Determine the [X, Y] coordinate at the center of the cell enclosing the given text.  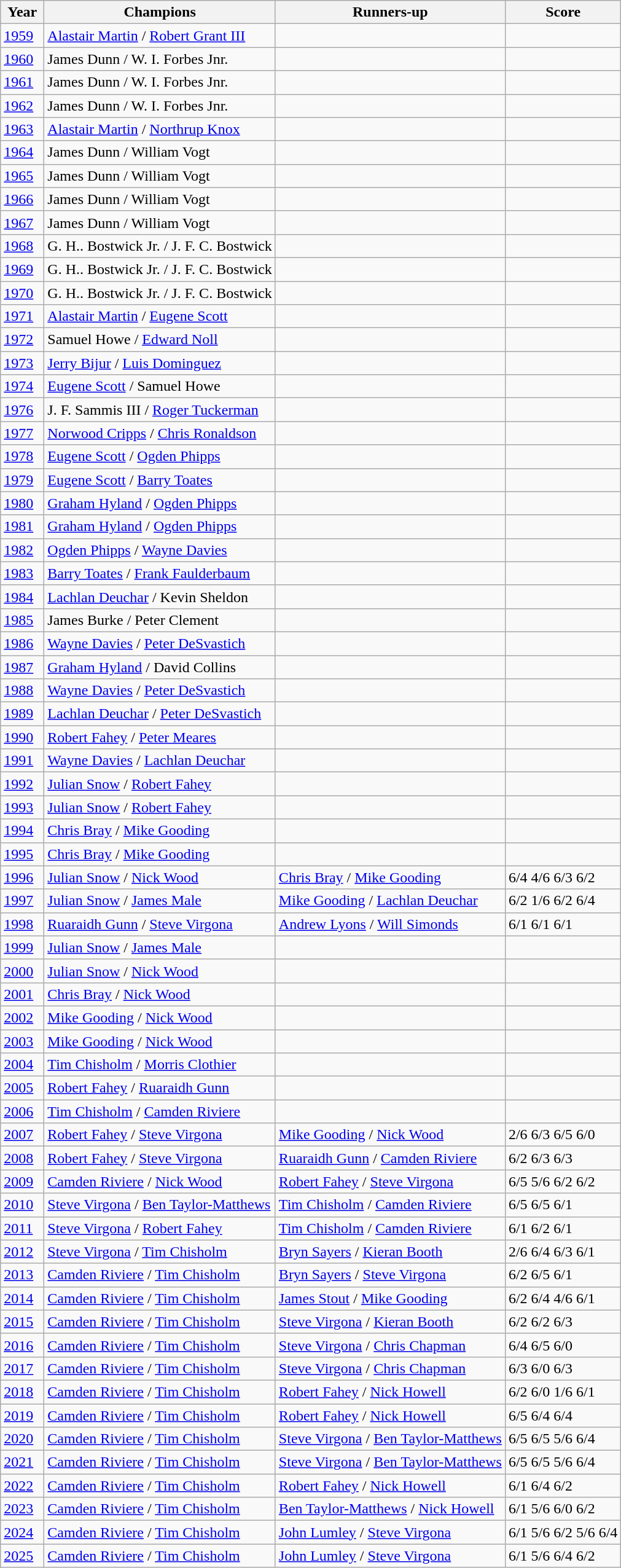
1985 [22, 620]
6/2 6/5 6/1 [563, 1275]
2008 [22, 1158]
Norwood Cripps / Chris Ronaldson [160, 433]
2025 [22, 1556]
2003 [22, 1041]
Eugene Scott / Barry Toates [160, 480]
1993 [22, 807]
2022 [22, 1486]
2005 [22, 1088]
1973 [22, 363]
Jerry Bijur / Luis Dominguez [160, 363]
1999 [22, 947]
2013 [22, 1275]
6/2 1/6 6/2 6/4 [563, 901]
1966 [22, 199]
2011 [22, 1228]
6/2 6/0 1/6 6/1 [563, 1392]
2015 [22, 1322]
6/1 5/6 6/2 5/6 6/4 [563, 1532]
1977 [22, 433]
1960 [22, 59]
1979 [22, 480]
1989 [22, 714]
Bryn Sayers / Kieran Booth [390, 1252]
1968 [22, 246]
Alastair Martin / Eugene Scott [160, 316]
Champions [160, 12]
Year [22, 12]
6/5 6/5 6/1 [563, 1205]
2002 [22, 1017]
2/6 6/3 6/5 6/0 [563, 1135]
2017 [22, 1368]
6/5 5/6 6/2 6/2 [563, 1182]
Score [563, 12]
6/5 6/4 6/4 [563, 1415]
Eugene Scott / Samuel Howe [160, 386]
1974 [22, 386]
Robert Fahey / Peter Meares [160, 737]
2016 [22, 1345]
Runners-up [390, 12]
James Burke / Peter Clement [160, 620]
2019 [22, 1415]
1984 [22, 597]
Steve Virgona / Kieran Booth [390, 1322]
1962 [22, 106]
6/1 6/1 6/1 [563, 924]
6/1 6/2 6/1 [563, 1228]
1998 [22, 924]
2021 [22, 1462]
6/2 6/4 4/6 6/1 [563, 1298]
6/2 6/2 6/3 [563, 1322]
Ruaraidh Gunn / Camden Riviere [390, 1158]
1976 [22, 410]
1972 [22, 340]
6/1 6/4 6/2 [563, 1486]
1959 [22, 36]
Tim Chisholm / Morris Clothier [160, 1065]
1981 [22, 527]
2012 [22, 1252]
2/6 6/4 6/3 6/1 [563, 1252]
1982 [22, 550]
1990 [22, 737]
2000 [22, 971]
Ruaraidh Gunn / Steve Virgona [160, 924]
Alastair Martin / Robert Grant III [160, 36]
1996 [22, 877]
James Stout / Mike Gooding [390, 1298]
J. F. Sammis III / Roger Tuckerman [160, 410]
1967 [22, 222]
1997 [22, 901]
2007 [22, 1135]
Ogden Phipps / Wayne Davies [160, 550]
Wayne Davies / Lachlan Deuchar [160, 761]
1995 [22, 854]
2004 [22, 1065]
1992 [22, 784]
1970 [22, 293]
Chris Bray / Nick Wood [160, 994]
6/4 4/6 6/3 6/2 [563, 877]
6/3 6/0 6/3 [563, 1368]
1983 [22, 573]
Steve Virgona / Robert Fahey [160, 1228]
Ben Taylor-Matthews / Nick Howell [390, 1509]
2020 [22, 1439]
Barry Toates / Frank Faulderbaum [160, 573]
Lachlan Deuchar / Peter DeSvastich [160, 714]
1965 [22, 176]
6/1 5/6 6/4 6/2 [563, 1556]
6/1 5/6 6/0 6/2 [563, 1509]
1987 [22, 667]
Steve Virgona / Tim Chisholm [160, 1252]
2018 [22, 1392]
1978 [22, 457]
2024 [22, 1532]
1971 [22, 316]
2023 [22, 1509]
1991 [22, 761]
Lachlan Deuchar / Kevin Sheldon [160, 597]
1994 [22, 831]
1980 [22, 503]
2006 [22, 1111]
Eugene Scott / Ogden Phipps [160, 457]
6/2 6/3 6/3 [563, 1158]
1961 [22, 82]
1964 [22, 152]
2001 [22, 994]
Mike Gooding / Lachlan Deuchar [390, 901]
Alastair Martin / Northrup Knox [160, 129]
Andrew Lyons / Will Simonds [390, 924]
2009 [22, 1182]
1986 [22, 643]
Bryn Sayers / Steve Virgona [390, 1275]
1969 [22, 269]
6/4 6/5 6/0 [563, 1345]
Graham Hyland / David Collins [160, 667]
2010 [22, 1205]
2014 [22, 1298]
Samuel Howe / Edward Noll [160, 340]
Camden Riviere / Nick Wood [160, 1182]
Robert Fahey / Ruaraidh Gunn [160, 1088]
1988 [22, 691]
1963 [22, 129]
